Capture the cell that displays the provided text and extract its [x, y] central coordinate. 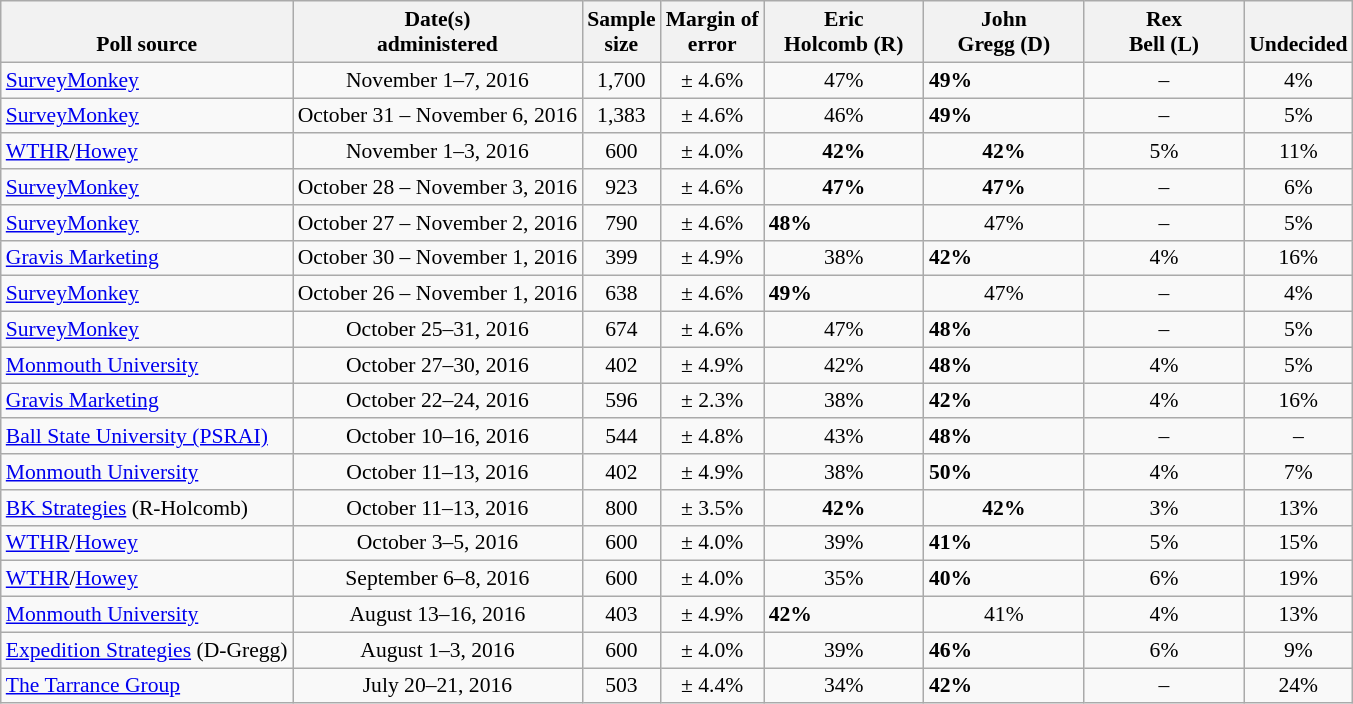
34% [844, 686]
± 3.5% [712, 508]
790 [621, 223]
October 26 – November 1, 2016 [438, 294]
October 28 – November 3, 2016 [438, 187]
3% [1164, 508]
403 [621, 615]
Samplesize [621, 32]
800 [621, 508]
9% [1298, 650]
EricHolcomb (R) [844, 32]
43% [844, 437]
The Tarrance Group [147, 686]
October 27–30, 2016 [438, 365]
October 31 – November 6, 2016 [438, 116]
24% [1298, 686]
BK Strategies (R-Holcomb) [147, 508]
Poll source [147, 32]
1,383 [621, 116]
± 2.3% [712, 401]
923 [621, 187]
Margin oferror [712, 32]
October 30 – November 1, 2016 [438, 258]
596 [621, 401]
Ball State University (PSRAI) [147, 437]
October 3–5, 2016 [438, 543]
503 [621, 686]
11% [1298, 152]
August 1–3, 2016 [438, 650]
638 [621, 294]
15% [1298, 543]
± 4.4% [712, 686]
October 27 – November 2, 2016 [438, 223]
Undecided [1298, 32]
35% [844, 579]
October 22–24, 2016 [438, 401]
1,700 [621, 80]
Expedition Strategies (D-Gregg) [147, 650]
August 13–16, 2016 [438, 615]
19% [1298, 579]
7% [1298, 472]
674 [621, 330]
± 4.8% [712, 437]
399 [621, 258]
JohnGregg (D) [1004, 32]
October 25–31, 2016 [438, 330]
40% [1004, 579]
July 20–21, 2016 [438, 686]
September 6–8, 2016 [438, 579]
Date(s)administered [438, 32]
50% [1004, 472]
November 1–3, 2016 [438, 152]
RexBell (L) [1164, 32]
October 10–16, 2016 [438, 437]
November 1–7, 2016 [438, 80]
544 [621, 437]
